Scan for the cell matching the given text and deliver its (X, Y) coordinate at center. 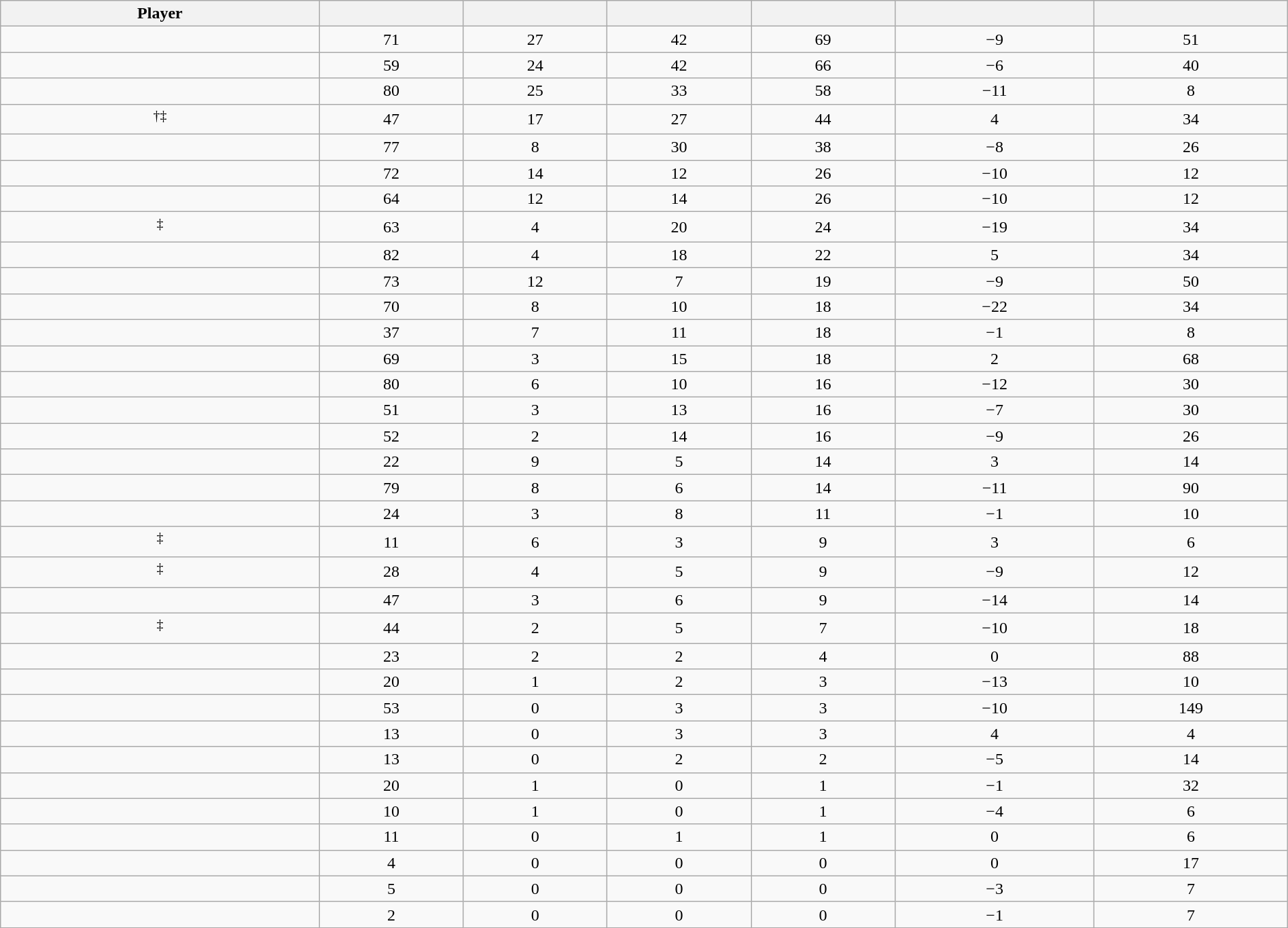
23 (391, 656)
68 (1191, 359)
77 (391, 147)
Player (160, 14)
32 (1191, 785)
38 (823, 147)
149 (1191, 708)
79 (391, 488)
50 (1191, 281)
†‡ (160, 120)
63 (391, 227)
70 (391, 306)
37 (391, 332)
−13 (995, 682)
82 (391, 255)
19 (823, 281)
88 (1191, 656)
59 (391, 65)
−19 (995, 227)
58 (823, 91)
−14 (995, 600)
72 (391, 173)
−8 (995, 147)
−12 (995, 385)
−5 (995, 760)
−7 (995, 410)
33 (679, 91)
53 (391, 708)
71 (391, 39)
40 (1191, 65)
−3 (995, 889)
90 (1191, 488)
52 (391, 436)
−22 (995, 306)
73 (391, 281)
64 (391, 199)
66 (823, 65)
28 (391, 572)
−6 (995, 65)
−4 (995, 811)
25 (535, 91)
15 (679, 359)
